Identify which cell holds the provided text, then report its (x, y) central coordinate. 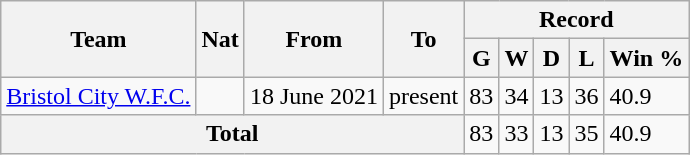
Nat (220, 39)
present (423, 96)
Record (576, 20)
35 (586, 134)
Team (98, 39)
36 (586, 96)
To (423, 39)
W (516, 58)
Bristol City W.F.C. (98, 96)
18 June 2021 (314, 96)
G (482, 58)
L (586, 58)
Total (232, 134)
33 (516, 134)
From (314, 39)
D (552, 58)
34 (516, 96)
Win % (646, 58)
